Provide the [x, y] coordinate of the cell's center where the given text is located.  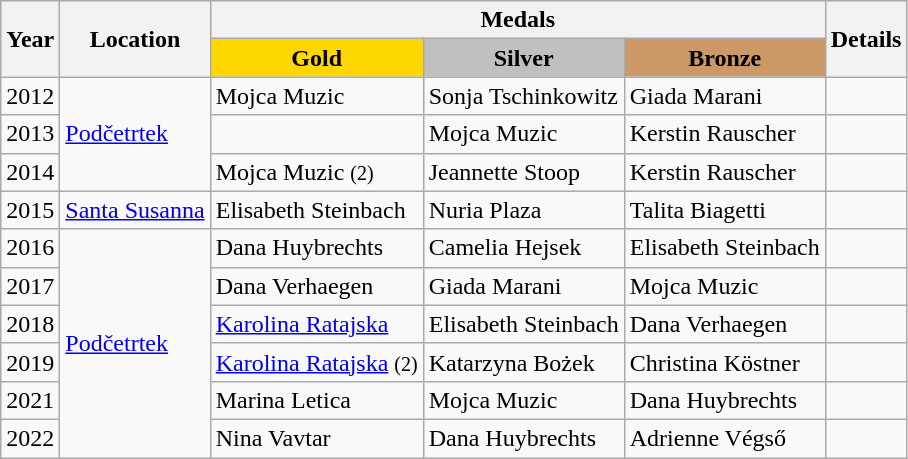
2019 [30, 362]
Katarzyna Bożek [524, 362]
2014 [30, 172]
Nuria Plaza [524, 210]
Karolina Ratajska (2) [316, 362]
Details [866, 39]
Bronze [724, 58]
2018 [30, 324]
2022 [30, 438]
Location [135, 39]
Gold [316, 58]
Sonja Tschinkowitz [524, 96]
Talita Biagetti [724, 210]
2016 [30, 248]
2017 [30, 286]
2012 [30, 96]
Santa Susanna [135, 210]
Christina Köstner [724, 362]
Jeannette Stoop [524, 172]
Year [30, 39]
2021 [30, 400]
Medals [518, 20]
2013 [30, 134]
Mojca Muzic (2) [316, 172]
Silver [524, 58]
Nina Vavtar [316, 438]
Adrienne Végső [724, 438]
2015 [30, 210]
Camelia Hejsek [524, 248]
Karolina Ratajska [316, 324]
Marina Letica [316, 400]
